Output the (x, y) coordinate of the center of the cell containing the given text.  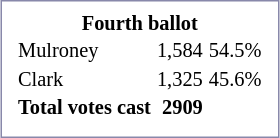
Fourth ballot Mulroney 1,584 54.5% Clark 1,325 45.6% Total votes cast 2909 (140, 69)
Mulroney (85, 52)
Clark (85, 80)
Total votes cast (85, 108)
2909 (180, 108)
1,584 (180, 52)
54.5% (235, 52)
1,325 (180, 80)
45.6% (235, 80)
